Search for the cell housing the specified text and yield its (X, Y) center coordinate. 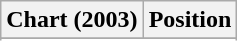
Chart (2003) (72, 20)
Position (190, 20)
